For the text-containing cell, return its midpoint in [x, y] coordinate format. 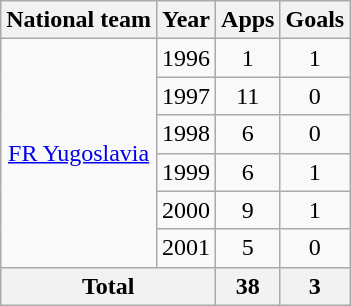
1999 [186, 172]
1998 [186, 134]
FR Yugoslavia [79, 153]
3 [315, 286]
2000 [186, 210]
9 [248, 210]
Apps [248, 20]
1996 [186, 58]
Total [108, 286]
1997 [186, 96]
5 [248, 248]
2001 [186, 248]
Goals [315, 20]
National team [79, 20]
38 [248, 286]
11 [248, 96]
Year [186, 20]
